Locate the cell with the specified text and output its [x, y] center coordinate. 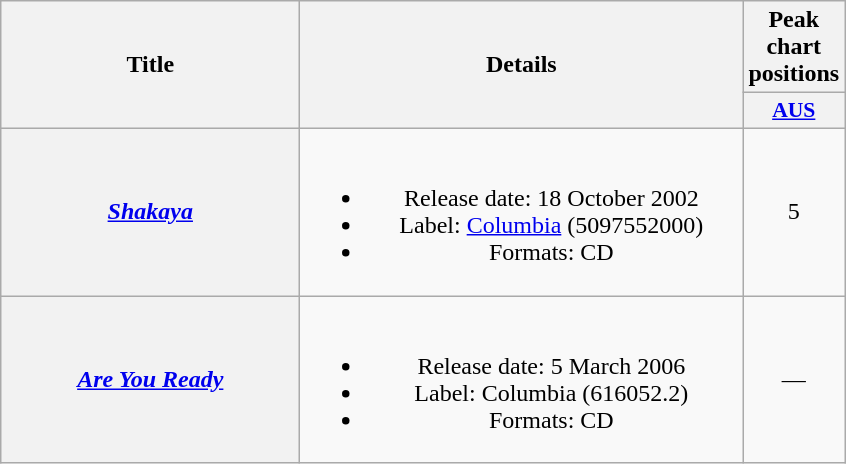
— [794, 380]
Peak chart positions [794, 47]
Details [522, 65]
AUS [794, 111]
Are You Ready [150, 380]
Title [150, 65]
Shakaya [150, 212]
Release date: 5 March 2006Label: Columbia (616052.2)Formats: CD [522, 380]
5 [794, 212]
Release date: 18 October 2002Label: Columbia (5097552000)Formats: CD [522, 212]
